For the text-containing cell, return its midpoint in (X, Y) coordinate format. 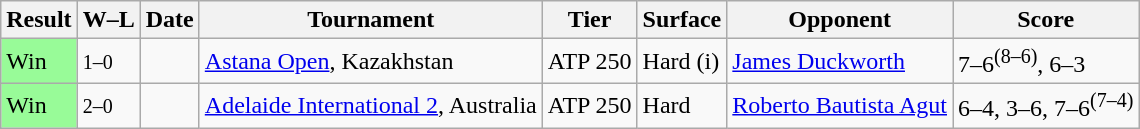
W–L (108, 20)
Date (170, 20)
Hard (682, 106)
2–0 (108, 106)
Roberto Bautista Agut (840, 106)
Tier (590, 20)
James Duckworth (840, 62)
6–4, 3–6, 7–6(7–4) (1046, 106)
Adelaide International 2, Australia (370, 106)
Astana Open, Kazakhstan (370, 62)
Surface (682, 20)
1–0 (108, 62)
Opponent (840, 20)
7–6(8–6), 6–3 (1046, 62)
Hard (i) (682, 62)
Result (39, 20)
Tournament (370, 20)
Score (1046, 20)
